Find where the given text appears and provide that cell's center as (x, y) coordinate. 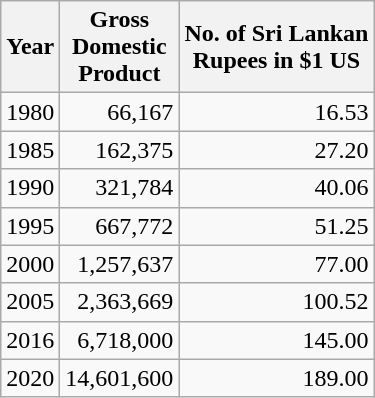
2000 (30, 264)
GrossDomesticProduct (120, 47)
100.52 (276, 302)
66,167 (120, 112)
77.00 (276, 264)
1990 (30, 188)
40.06 (276, 188)
1985 (30, 150)
2005 (30, 302)
Year (30, 47)
145.00 (276, 340)
1995 (30, 226)
2016 (30, 340)
16.53 (276, 112)
51.25 (276, 226)
1980 (30, 112)
321,784 (120, 188)
667,772 (120, 226)
2,363,669 (120, 302)
189.00 (276, 378)
14,601,600 (120, 378)
162,375 (120, 150)
2020 (30, 378)
No. of Sri LankanRupees in $1 US (276, 47)
1,257,637 (120, 264)
6,718,000 (120, 340)
27.20 (276, 150)
